Return the (x, y) coordinate for the center point of the cell that contains the specified text.  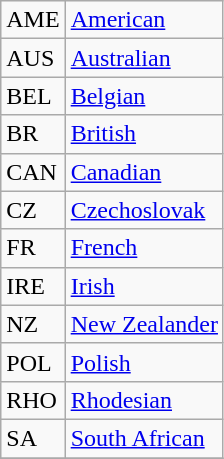
British (144, 134)
Rhodesian (144, 400)
SA (33, 438)
AME (33, 20)
French (144, 248)
AUS (33, 58)
FR (33, 248)
RHO (33, 400)
South African (144, 438)
BEL (33, 96)
IRE (33, 286)
CAN (33, 172)
Belgian (144, 96)
Irish (144, 286)
CZ (33, 210)
Polish (144, 362)
Canadian (144, 172)
BR (33, 134)
NZ (33, 324)
POL (33, 362)
Australian (144, 58)
Czechoslovak (144, 210)
American (144, 20)
New Zealander (144, 324)
